Extract the (X, Y) coordinate from the center of the cell holding the provided text.  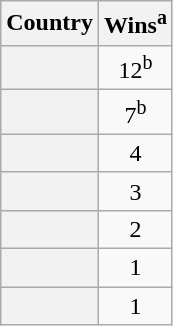
4 (135, 153)
Country (50, 24)
Winsa (135, 24)
2 (135, 230)
12b (135, 68)
3 (135, 191)
7b (135, 112)
